Return [X, Y] of the center of cell containing provided text 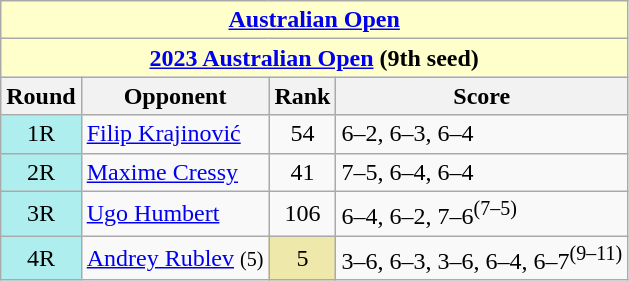
1R [41, 134]
54 [302, 134]
2023 Australian Open (9th seed) [314, 58]
Score [482, 96]
3R [41, 214]
5 [302, 258]
6–4, 6–2, 7–6(7–5) [482, 214]
6–2, 6–3, 6–4 [482, 134]
Opponent [175, 96]
2R [41, 172]
41 [302, 172]
4R [41, 258]
Australian Open [314, 20]
Ugo Humbert [175, 214]
7–5, 6–4, 6–4 [482, 172]
106 [302, 214]
Maxime Cressy [175, 172]
3–6, 6–3, 3–6, 6–4, 6–7(9–11) [482, 258]
Filip Krajinović [175, 134]
Round [41, 96]
Andrey Rublev (5) [175, 258]
Rank [302, 96]
